Find where the given text appears and provide that cell's center as (X, Y) coordinate. 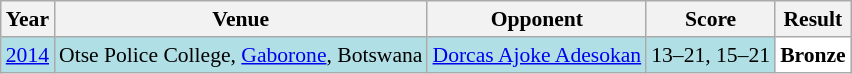
2014 (28, 55)
Score (710, 19)
Opponent (536, 19)
Dorcas Ajoke Adesokan (536, 55)
Bronze (813, 55)
Result (813, 19)
Year (28, 19)
13–21, 15–21 (710, 55)
Venue (240, 19)
Otse Police College, Gaborone, Botswana (240, 55)
